Provide the [X, Y] coordinate of the cell's center where the given text is located.  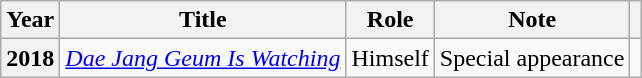
Year [30, 20]
Himself [390, 58]
Dae Jang Geum Is Watching [203, 58]
Title [203, 20]
2018 [30, 58]
Role [390, 20]
Note [532, 20]
Special appearance [532, 58]
